For the text-containing cell, return its midpoint in [x, y] coordinate format. 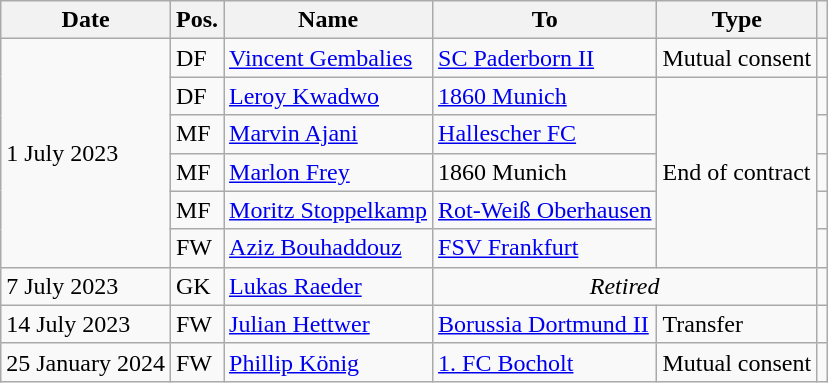
Aziz Bouhaddouz [328, 248]
SC Paderborn II [545, 58]
25 January 2024 [86, 362]
GK [196, 286]
Phillip König [328, 362]
FSV Frankfurt [545, 248]
Date [86, 20]
Borussia Dortmund II [545, 324]
Marlon Frey [328, 172]
To [545, 20]
Julian Hettwer [328, 324]
1 July 2023 [86, 153]
Retired [625, 286]
Transfer [737, 324]
14 July 2023 [86, 324]
Moritz Stoppelkamp [328, 210]
End of contract [737, 172]
Leroy Kwadwo [328, 96]
Pos. [196, 20]
7 July 2023 [86, 286]
Name [328, 20]
Hallescher FC [545, 134]
Type [737, 20]
1. FC Bocholt [545, 362]
Marvin Ajani [328, 134]
Lukas Raeder [328, 286]
Rot-Weiß Oberhausen [545, 210]
Vincent Gembalies [328, 58]
